From the cell containing the given text, extract its center point as (x, y) coordinate. 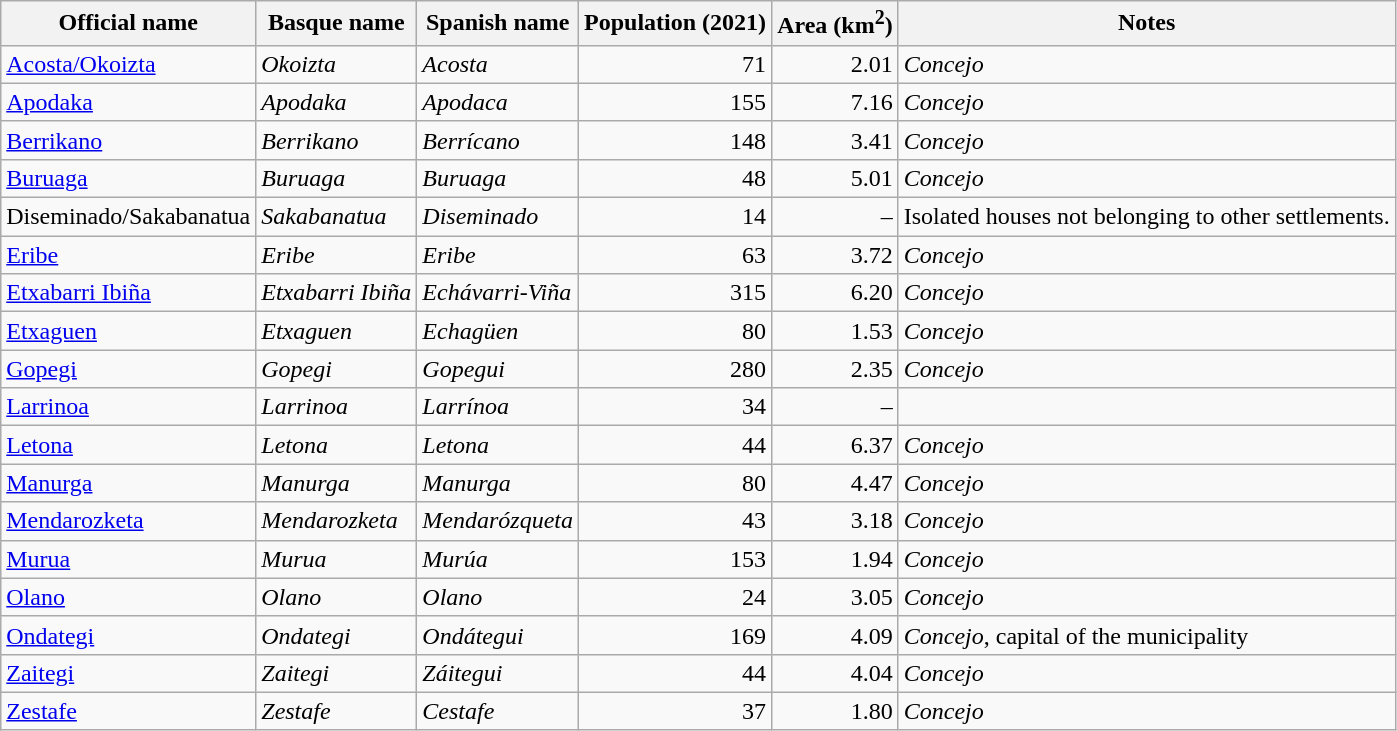
63 (676, 255)
Spanish name (498, 24)
315 (676, 293)
Official name (128, 24)
6.20 (836, 293)
37 (676, 711)
Mendarózqueta (498, 521)
Notes (1146, 24)
2.35 (836, 369)
43 (676, 521)
Diseminado/Sakabanatua (128, 217)
1.94 (836, 559)
Basque name (336, 24)
Acosta (498, 64)
Záitegui (498, 673)
4.04 (836, 673)
Area (km2) (836, 24)
Diseminado (498, 217)
Acosta/Okoizta (128, 64)
71 (676, 64)
1.53 (836, 331)
34 (676, 407)
Echagüen (498, 331)
3.72 (836, 255)
1.80 (836, 711)
280 (676, 369)
24 (676, 597)
155 (676, 102)
3.18 (836, 521)
2.01 (836, 64)
Gopegui (498, 369)
6.37 (836, 445)
Isolated houses not belonging to other settlements. (1146, 217)
3.41 (836, 140)
153 (676, 559)
4.47 (836, 483)
Ondátegui (498, 635)
5.01 (836, 178)
Sakabanatua (336, 217)
Echávarri-Viña (498, 293)
148 (676, 140)
4.09 (836, 635)
Population (2021) (676, 24)
Berrícano (498, 140)
3.05 (836, 597)
48 (676, 178)
Apodaca (498, 102)
7.16 (836, 102)
Cestafe (498, 711)
Murúa (498, 559)
Larrínoa (498, 407)
169 (676, 635)
Okoizta (336, 64)
14 (676, 217)
Concejo, capital of the municipality (1146, 635)
